Search for the cell housing the specified text and yield its (X, Y) center coordinate. 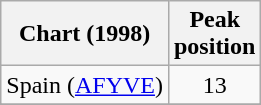
Chart (1998) (85, 34)
Peakposition (214, 34)
13 (214, 85)
Spain (AFYVE) (85, 85)
